Locate the cell with the specified text and output its (X, Y) center coordinate. 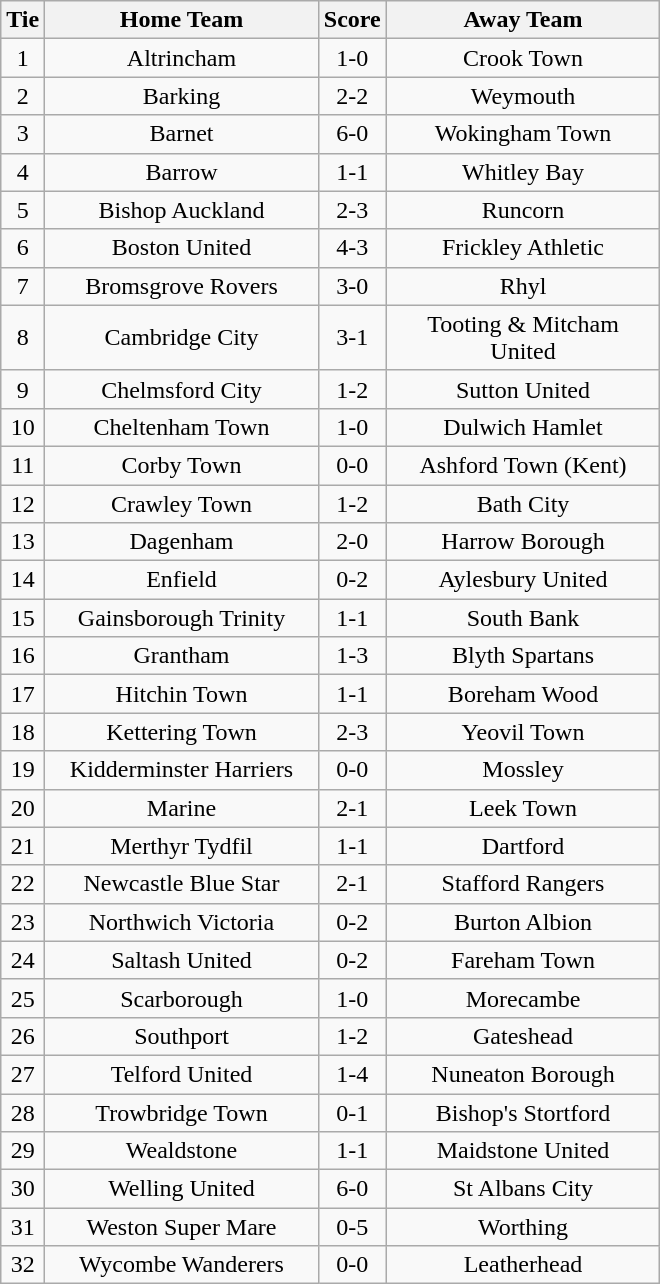
3-0 (352, 286)
1-3 (352, 656)
7 (23, 286)
28 (23, 1113)
32 (23, 1265)
Trowbridge Town (182, 1113)
18 (23, 732)
Crawley Town (182, 503)
Fareham Town (523, 960)
Saltash United (182, 960)
Marine (182, 808)
Frickley Athletic (523, 248)
Yeovil Town (523, 732)
Wealdstone (182, 1151)
Mossley (523, 770)
2-0 (352, 542)
Wycombe Wanderers (182, 1265)
5 (23, 210)
4 (23, 172)
Worthing (523, 1227)
Kettering Town (182, 732)
Gateshead (523, 1036)
Wokingham Town (523, 134)
Gainsborough Trinity (182, 618)
Dartford (523, 846)
14 (23, 580)
Enfield (182, 580)
24 (23, 960)
Scarborough (182, 998)
Ashford Town (Kent) (523, 465)
Boston United (182, 248)
Bishop Auckland (182, 210)
Stafford Rangers (523, 884)
26 (23, 1036)
29 (23, 1151)
10 (23, 427)
Nuneaton Borough (523, 1074)
0-5 (352, 1227)
Northwich Victoria (182, 922)
Dagenham (182, 542)
8 (23, 338)
Home Team (182, 20)
3-1 (352, 338)
Blyth Spartans (523, 656)
0-1 (352, 1113)
12 (23, 503)
17 (23, 694)
13 (23, 542)
16 (23, 656)
6 (23, 248)
Weymouth (523, 96)
Tooting & Mitcham United (523, 338)
1 (23, 58)
Boreham Wood (523, 694)
Telford United (182, 1074)
Score (352, 20)
31 (23, 1227)
Welling United (182, 1189)
Altrincham (182, 58)
4-3 (352, 248)
3 (23, 134)
27 (23, 1074)
Maidstone United (523, 1151)
Bromsgrove Rovers (182, 286)
Chelmsford City (182, 389)
Weston Super Mare (182, 1227)
Southport (182, 1036)
Burton Albion (523, 922)
Bath City (523, 503)
Leek Town (523, 808)
Crook Town (523, 58)
11 (23, 465)
Whitley Bay (523, 172)
Dulwich Hamlet (523, 427)
Tie (23, 20)
Runcorn (523, 210)
25 (23, 998)
Sutton United (523, 389)
Bishop's Stortford (523, 1113)
Grantham (182, 656)
21 (23, 846)
Barnet (182, 134)
20 (23, 808)
Leatherhead (523, 1265)
9 (23, 389)
Cheltenham Town (182, 427)
23 (23, 922)
Morecambe (523, 998)
2 (23, 96)
1-4 (352, 1074)
Merthyr Tydfil (182, 846)
Hitchin Town (182, 694)
Barrow (182, 172)
Corby Town (182, 465)
15 (23, 618)
2-2 (352, 96)
Newcastle Blue Star (182, 884)
Harrow Borough (523, 542)
Away Team (523, 20)
22 (23, 884)
Aylesbury United (523, 580)
South Bank (523, 618)
19 (23, 770)
Rhyl (523, 286)
Barking (182, 96)
Cambridge City (182, 338)
30 (23, 1189)
St Albans City (523, 1189)
Kidderminster Harriers (182, 770)
